From the cell containing the given text, extract its center point as (X, Y) coordinate. 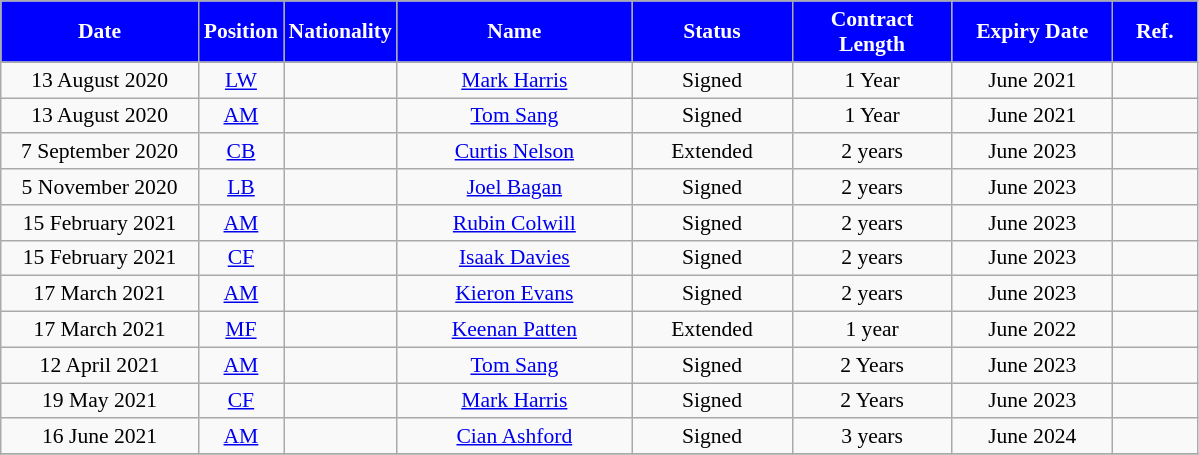
Name (514, 32)
CB (240, 152)
5 November 2020 (100, 187)
16 June 2021 (100, 437)
Rubin Colwill (514, 223)
LW (240, 80)
Nationality (340, 32)
MF (240, 330)
Keenan Patten (514, 330)
June 2022 (1032, 330)
3 years (872, 437)
1 year (872, 330)
Date (100, 32)
7 September 2020 (100, 152)
Contract Length (872, 32)
LB (240, 187)
Cian Ashford (514, 437)
Expiry Date (1032, 32)
12 April 2021 (100, 365)
Joel Bagan (514, 187)
Status (712, 32)
Curtis Nelson (514, 152)
June 2024 (1032, 437)
Kieron Evans (514, 294)
Ref. (1154, 32)
19 May 2021 (100, 401)
Position (240, 32)
Isaak Davies (514, 258)
